Extract the (X, Y) coordinate from the center of the cell holding the provided text.  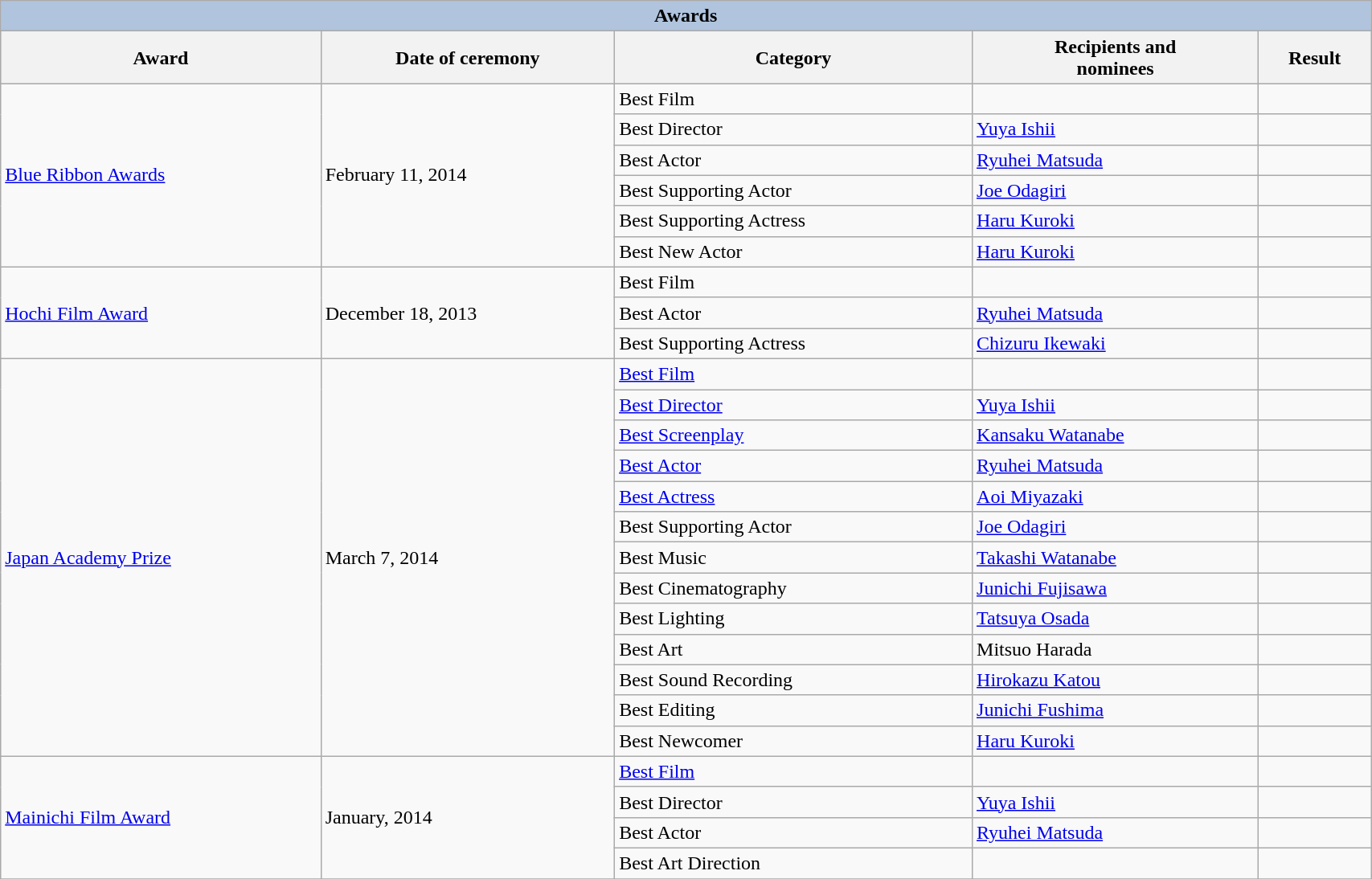
Junichi Fujisawa (1116, 588)
Best Sound Recording (794, 680)
Award (161, 58)
Best Cinematography (794, 588)
Chizuru Ikewaki (1116, 343)
Best New Actor (794, 251)
Best Actress (794, 497)
Takashi Watanabe (1116, 558)
Best Lighting (794, 619)
Mainichi Film Award (161, 817)
Hochi Film Award (161, 313)
Best Music (794, 558)
Junichi Fushima (1116, 710)
Best Editing (794, 710)
Best Newcomer (794, 741)
February 11, 2014 (468, 175)
January, 2014 (468, 817)
Date of ceremony (468, 58)
Best Art Direction (794, 863)
Kansaku Watanabe (1116, 435)
March 7, 2014 (468, 558)
Aoi Miyazaki (1116, 497)
Blue Ribbon Awards (161, 175)
Mitsuo Harada (1116, 649)
Best Screenplay (794, 435)
Japan Academy Prize (161, 558)
Category (794, 58)
Hirokazu Katou (1116, 680)
Tatsuya Osada (1116, 619)
December 18, 2013 (468, 313)
Best Art (794, 649)
Awards (686, 16)
Result (1315, 58)
Recipients and nominees (1116, 58)
